Output the (X, Y) coordinate of the center of the cell containing the given text.  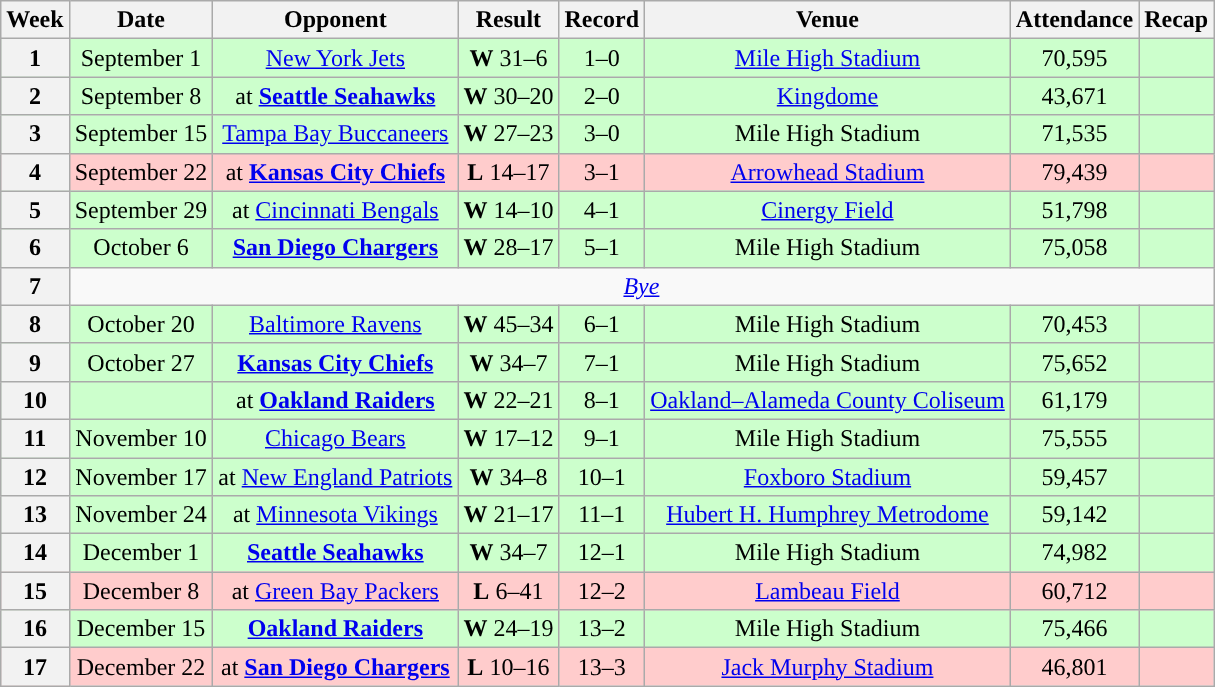
5 (35, 210)
11–1 (602, 515)
at New England Patriots (336, 477)
L 14–17 (508, 172)
at San Diego Chargers (336, 667)
San Diego Chargers (336, 248)
September 15 (141, 134)
November 17 (141, 477)
75,466 (1074, 629)
2–0 (602, 96)
11 (35, 438)
Baltimore Ravens (336, 324)
October 20 (141, 324)
4–1 (602, 210)
4 (35, 172)
3–0 (602, 134)
15 (35, 591)
October 6 (141, 248)
at Minnesota Vikings (336, 515)
L 10–16 (508, 667)
Lambeau Field (828, 591)
W 45–34 (508, 324)
51,798 (1074, 210)
46,801 (1074, 667)
W 14–10 (508, 210)
November 24 (141, 515)
at Seattle Seahawks (336, 96)
1–0 (602, 58)
75,652 (1074, 362)
59,457 (1074, 477)
Arrowhead Stadium (828, 172)
9 (35, 362)
13–2 (602, 629)
75,058 (1074, 248)
Foxboro Stadium (828, 477)
74,982 (1074, 553)
W 17–12 (508, 438)
Chicago Bears (336, 438)
1 (35, 58)
3–1 (602, 172)
W 24–19 (508, 629)
75,555 (1074, 438)
Tampa Bay Buccaneers (336, 134)
3 (35, 134)
W 28–17 (508, 248)
W 34–8 (508, 477)
10–1 (602, 477)
Jack Murphy Stadium (828, 667)
6–1 (602, 324)
10 (35, 400)
at Oakland Raiders (336, 400)
W 30–20 (508, 96)
60,712 (1074, 591)
Bye (642, 286)
12–1 (602, 553)
43,671 (1074, 96)
Seattle Seahawks (336, 553)
Opponent (336, 20)
W 22–21 (508, 400)
Venue (828, 20)
Kingdome (828, 96)
70,453 (1074, 324)
2 (35, 96)
13–3 (602, 667)
at Cincinnati Bengals (336, 210)
at Kansas City Chiefs (336, 172)
L 6–41 (508, 591)
Oakland–Alameda County Coliseum (828, 400)
Result (508, 20)
Record (602, 20)
6 (35, 248)
12 (35, 477)
79,439 (1074, 172)
December 22 (141, 667)
Kansas City Chiefs (336, 362)
5–1 (602, 248)
9–1 (602, 438)
December 1 (141, 553)
September 1 (141, 58)
Date (141, 20)
Cinergy Field (828, 210)
Recap (1176, 20)
Oakland Raiders (336, 629)
13 (35, 515)
Attendance (1074, 20)
September 22 (141, 172)
70,595 (1074, 58)
at Green Bay Packers (336, 591)
W 21–17 (508, 515)
W 27–23 (508, 134)
7–1 (602, 362)
Week (35, 20)
8 (35, 324)
16 (35, 629)
12–2 (602, 591)
8–1 (602, 400)
W 31–6 (508, 58)
61,179 (1074, 400)
17 (35, 667)
December 8 (141, 591)
September 8 (141, 96)
Hubert H. Humphrey Metrodome (828, 515)
December 15 (141, 629)
New York Jets (336, 58)
November 10 (141, 438)
59,142 (1074, 515)
71,535 (1074, 134)
14 (35, 553)
September 29 (141, 210)
7 (35, 286)
October 27 (141, 362)
